Return the (x, y) coordinate for the center point of the cell that contains the specified text.  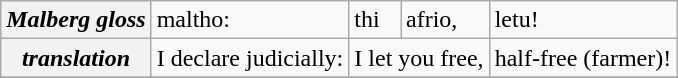
half-free (farmer)! (583, 58)
Malberg gloss (76, 20)
thi (375, 20)
letu! (583, 20)
translation (76, 58)
I let you free, (419, 58)
maltho: (250, 20)
I declare judicially: (250, 58)
afrio, (446, 20)
